Detect which cell encompasses the target text, then output its (X, Y) center coordinate. 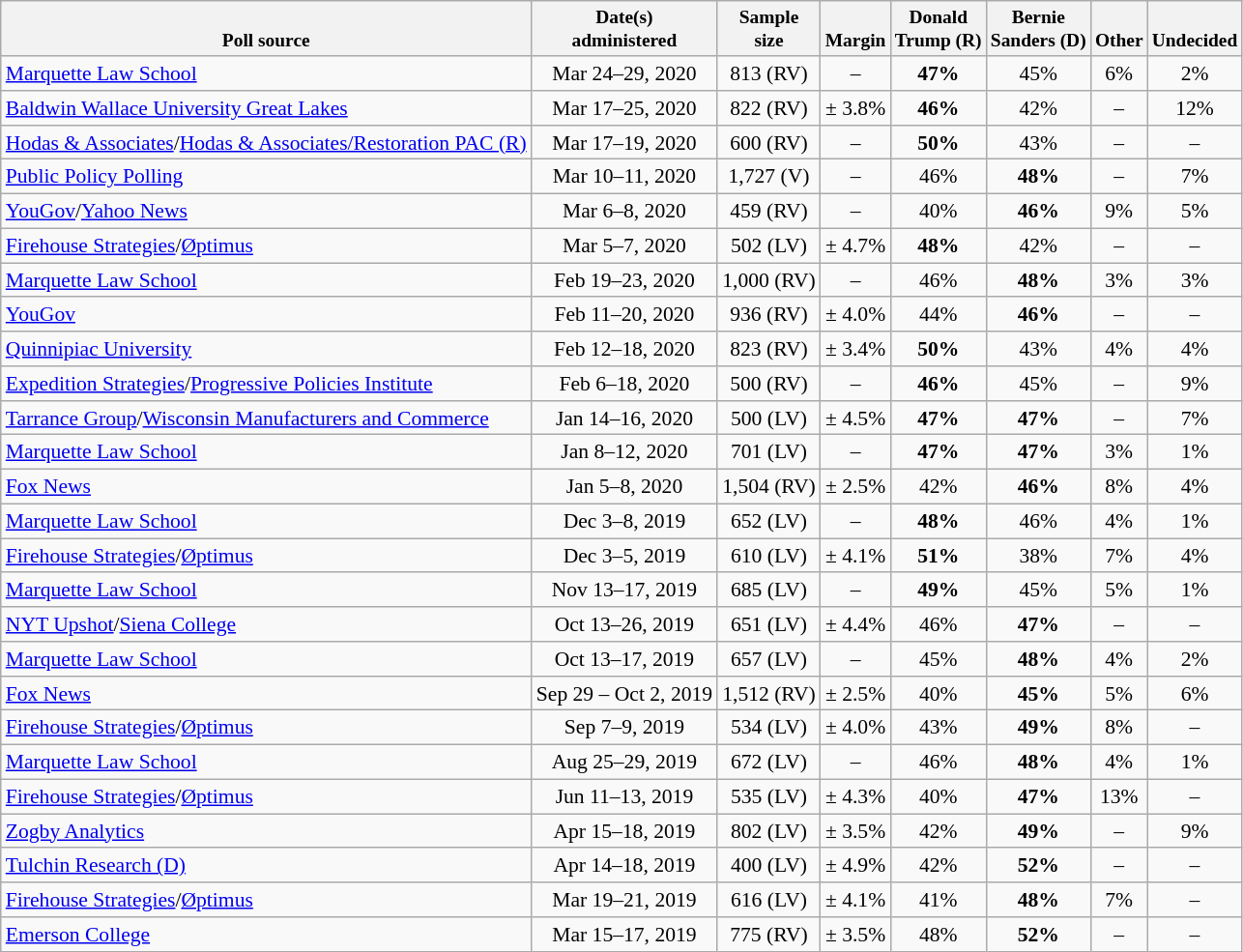
1,504 (RV) (769, 487)
Sep 7–9, 2019 (624, 728)
Quinnipiac University (267, 349)
822 (RV) (769, 108)
± 3.8% (855, 108)
Mar 24–29, 2020 (624, 73)
Mar 17–25, 2020 (624, 108)
Aug 25–29, 2019 (624, 763)
± 3.4% (855, 349)
± 4.9% (855, 866)
Poll source (267, 29)
535 (LV) (769, 796)
600 (RV) (769, 143)
DonaldTrump (R) (938, 29)
38% (1038, 556)
Other (1119, 29)
Feb 12–18, 2020 (624, 349)
Samplesize (769, 29)
534 (LV) (769, 728)
Mar 5–7, 2020 (624, 245)
Date(s)administered (624, 29)
Apr 15–18, 2019 (624, 831)
Baldwin Wallace University Great Lakes (267, 108)
± 4.3% (855, 796)
Undecided (1195, 29)
Jan 8–12, 2020 (624, 452)
802 (LV) (769, 831)
657 (LV) (769, 659)
Feb 11–20, 2020 (624, 315)
813 (RV) (769, 73)
500 (LV) (769, 418)
Jun 11–13, 2019 (624, 796)
NYT Upshot/Siena College (267, 624)
936 (RV) (769, 315)
Mar 15–17, 2019 (624, 935)
823 (RV) (769, 349)
1,727 (V) (769, 177)
51% (938, 556)
1,512 (RV) (769, 694)
Oct 13–17, 2019 (624, 659)
Mar 10–11, 2020 (624, 177)
Nov 13–17, 2019 (624, 591)
YouGov/Yahoo News (267, 212)
651 (LV) (769, 624)
500 (RV) (769, 384)
400 (LV) (769, 866)
Dec 3–5, 2019 (624, 556)
1,000 (RV) (769, 280)
Feb 19–23, 2020 (624, 280)
Jan 14–16, 2020 (624, 418)
± 4.4% (855, 624)
Emerson College (267, 935)
Hodas & Associates/Hodas & Associates/Restoration PAC (R) (267, 143)
Tarrance Group/Wisconsin Manufacturers and Commerce (267, 418)
672 (LV) (769, 763)
Oct 13–26, 2019 (624, 624)
616 (LV) (769, 900)
44% (938, 315)
Apr 14–18, 2019 (624, 866)
Zogby Analytics (267, 831)
502 (LV) (769, 245)
Feb 6–18, 2020 (624, 384)
Sep 29 – Oct 2, 2019 (624, 694)
Expedition Strategies/Progressive Policies Institute (267, 384)
Dec 3–8, 2019 (624, 522)
± 4.5% (855, 418)
652 (LV) (769, 522)
Mar 6–8, 2020 (624, 212)
Mar 19–21, 2019 (624, 900)
Margin (855, 29)
701 (LV) (769, 452)
YouGov (267, 315)
12% (1195, 108)
41% (938, 900)
459 (RV) (769, 212)
± 4.7% (855, 245)
13% (1119, 796)
Public Policy Polling (267, 177)
BernieSanders (D) (1038, 29)
775 (RV) (769, 935)
610 (LV) (769, 556)
685 (LV) (769, 591)
Mar 17–19, 2020 (624, 143)
Jan 5–8, 2020 (624, 487)
Tulchin Research (D) (267, 866)
